Return [X, Y] of the center of cell containing provided text 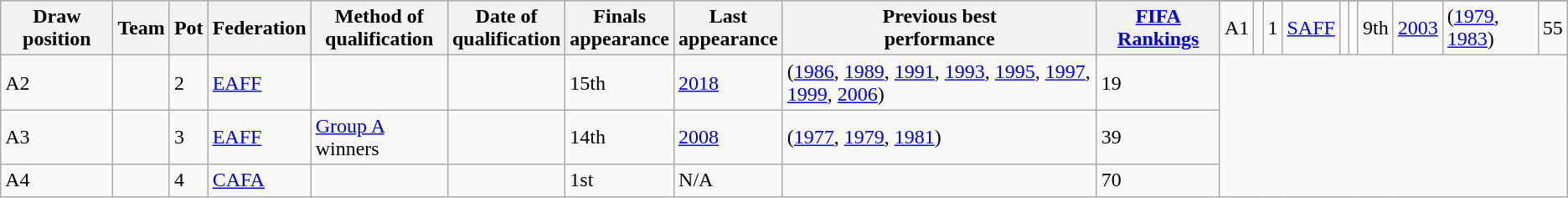
A2 [57, 82]
9th [1375, 29]
2018 [729, 82]
39 [1158, 138]
19 [1158, 82]
(1979, 1983) [1490, 29]
3 [188, 138]
SAFF [1311, 29]
Team [142, 29]
A3 [57, 138]
FIFA Rankings [1158, 29]
N/A [729, 180]
(1986, 1989, 1991, 1993, 1995, 1997, 1999, 2006) [940, 82]
14th [620, 138]
Date ofqualification [506, 29]
Previous bestperformance [940, 29]
Lastappearance [729, 29]
CAFA [260, 180]
A4 [57, 180]
Group A winners [379, 138]
2008 [729, 138]
1st [620, 180]
4 [188, 180]
Pot [188, 29]
Draw position [57, 29]
55 [1553, 29]
Method ofqualification [379, 29]
70 [1158, 180]
A1 [1236, 29]
15th [620, 82]
Finalsappearance [620, 29]
2 [188, 82]
2003 [1417, 29]
Federation [260, 29]
(1977, 1979, 1981) [940, 138]
1 [1273, 29]
